For the text-containing cell, return its midpoint in (X, Y) coordinate format. 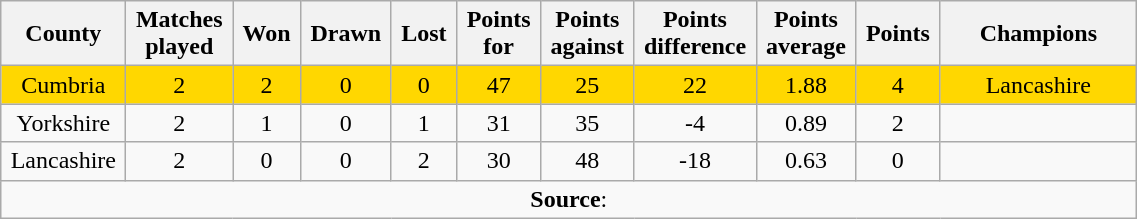
Points difference (695, 34)
Lost (424, 34)
Drawn (346, 34)
-4 (695, 123)
Matches played (180, 34)
35 (588, 123)
48 (588, 161)
Won (267, 34)
1.88 (806, 85)
30 (499, 161)
22 (695, 85)
Points (898, 34)
47 (499, 85)
Cumbria (64, 85)
4 (898, 85)
Champions (1038, 34)
Points against (588, 34)
0.63 (806, 161)
31 (499, 123)
Source: (569, 199)
Points for (499, 34)
Points average (806, 34)
0.89 (806, 123)
Yorkshire (64, 123)
-18 (695, 161)
25 (588, 85)
County (64, 34)
